Find where the given text appears and provide that cell's center as (X, Y) coordinate. 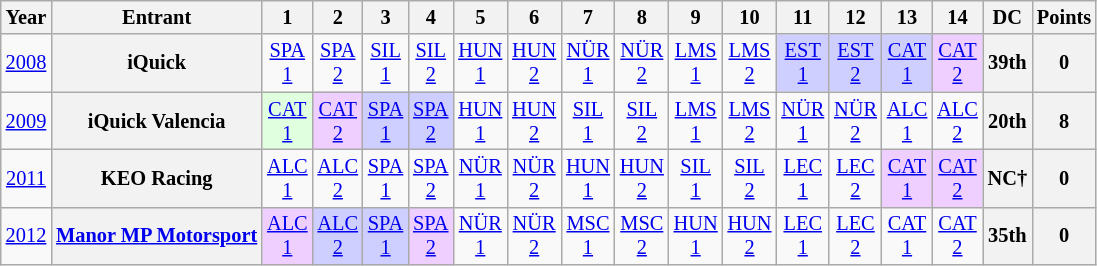
7 (588, 17)
DC (1008, 17)
12 (856, 17)
Entrant (156, 17)
10 (750, 17)
1 (287, 17)
6 (534, 17)
2009 (26, 121)
14 (957, 17)
2008 (26, 63)
NC† (1008, 178)
3 (386, 17)
13 (907, 17)
iQuick Valencia (156, 121)
4 (430, 17)
EST2 (856, 63)
2011 (26, 178)
39th (1008, 63)
MSC1 (588, 236)
Points (1064, 17)
11 (802, 17)
EST1 (802, 63)
Manor MP Motorsport (156, 236)
9 (696, 17)
MSC2 (642, 236)
KEO Racing (156, 178)
2012 (26, 236)
iQuick (156, 63)
Year (26, 17)
5 (480, 17)
2 (338, 17)
35th (1008, 236)
20th (1008, 121)
